Capture the cell that displays the provided text and extract its (x, y) central coordinate. 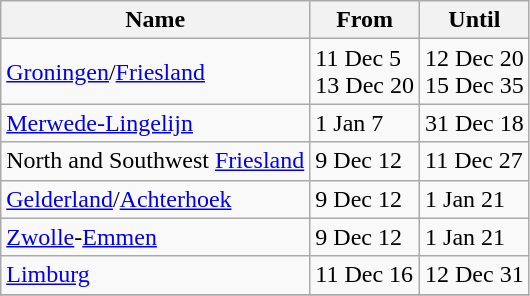
Zwolle-Emmen (156, 237)
Name (156, 20)
Until (475, 20)
1 Jan 7 (365, 123)
Groningen/Friesland (156, 72)
Limburg (156, 275)
Gelderland/Achterhoek (156, 199)
11 Dec 5 13 Dec 20 (365, 72)
From (365, 20)
12 Dec 20 15 Dec 35 (475, 72)
12 Dec 31 (475, 275)
North and Southwest Friesland (156, 161)
11 Dec 27 (475, 161)
Merwede-Lingelijn (156, 123)
11 Dec 16 (365, 275)
31 Dec 18 (475, 123)
